Search for the cell housing the specified text and yield its [X, Y] center coordinate. 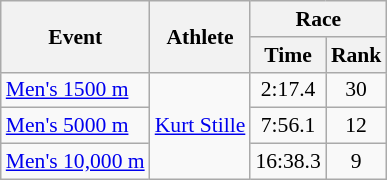
2:17.4 [288, 90]
9 [356, 162]
Race [318, 19]
Men's 1500 m [76, 90]
Time [288, 55]
16:38.3 [288, 162]
12 [356, 126]
Kurt Stille [200, 126]
Men's 5000 m [76, 126]
Rank [356, 55]
Athlete [200, 36]
Event [76, 36]
Men's 10,000 m [76, 162]
7:56.1 [288, 126]
30 [356, 90]
